Identify which cell holds the provided text, then report its (X, Y) central coordinate. 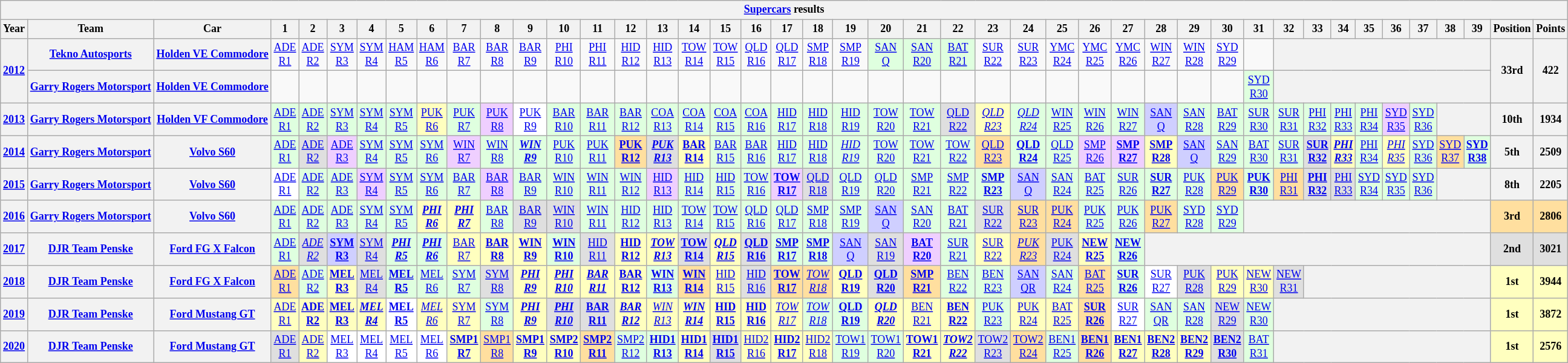
24 (1028, 29)
422 (1551, 70)
PUKR7 (464, 119)
WINR25 (1062, 119)
26 (1095, 29)
HIDR14 (694, 185)
2205 (1551, 185)
NEWR29 (1227, 314)
3rd (1512, 217)
HID2R18 (818, 347)
SMP1R8 (497, 347)
PHIR35 (1396, 152)
2016 (15, 217)
HID1R13 (662, 347)
SYDR30 (1259, 87)
2509 (1551, 152)
SMP2R11 (598, 347)
21 (922, 29)
8th (1512, 185)
5th (1512, 152)
PUKR11 (598, 152)
4 (371, 29)
BATR31 (1259, 347)
22 (958, 29)
SMPR22 (958, 185)
YMCR24 (1062, 54)
QLDR15 (725, 249)
SYDR38 (1477, 152)
SURR21 (958, 249)
SMPR28 (1161, 152)
WINR28 (1194, 54)
BARR16 (756, 152)
6 (432, 29)
TOW2R24 (1028, 347)
Points (1551, 29)
14 (694, 29)
PUKR26 (1128, 217)
BARR10 (564, 119)
SMPR27 (1128, 152)
PUKR30 (1259, 185)
PUKR25 (1095, 217)
BATR30 (1259, 152)
TOWR16 (756, 185)
BEN1R27 (1128, 347)
Year (15, 29)
SMPR23 (993, 185)
BEN2R30 (1227, 347)
3021 (1551, 249)
WINR26 (1095, 119)
TOW1R21 (922, 347)
10 (564, 29)
YMCR25 (1095, 54)
PHIR31 (1289, 185)
Position (1512, 29)
SMP2R12 (631, 347)
BENR21 (922, 314)
1934 (1551, 119)
5 (402, 29)
COAR15 (725, 119)
PHIR7 (464, 217)
SMP2R10 (564, 347)
31 (1259, 29)
2806 (1551, 217)
29 (1194, 29)
25 (1062, 29)
2576 (1551, 347)
SURR30 (1259, 119)
Team (91, 29)
33rd (1512, 70)
2012 (15, 70)
WINR8 (497, 152)
1 (285, 29)
PUKR13 (662, 152)
Holden VF Commodore (212, 119)
SMPR17 (787, 249)
3 (342, 29)
39 (1477, 29)
BEN2R29 (1194, 347)
BEN2R28 (1161, 347)
TOW2R22 (958, 347)
BARR14 (694, 152)
19 (851, 29)
Tekno Autosports (91, 54)
18 (818, 29)
BATR29 (1227, 119)
38 (1451, 29)
37 (1423, 29)
36 (1396, 29)
YMCR26 (1128, 54)
28 (1161, 29)
PUKR9 (531, 119)
COAR14 (694, 119)
SURR32 (1318, 152)
QLDR25 (1062, 152)
SANR19 (886, 249)
SYDR28 (1194, 217)
20 (886, 29)
HID2R16 (756, 347)
HAMR6 (432, 54)
2013 (15, 119)
33 (1318, 29)
2 (313, 29)
QLDR18 (818, 185)
3872 (1551, 314)
PUKR6 (432, 119)
NEWR31 (1289, 282)
HID2R17 (787, 347)
TOW1R20 (886, 347)
HID1R15 (725, 347)
Supercars results (784, 10)
HIDR11 (598, 249)
27 (1128, 29)
10th (1512, 119)
23 (993, 29)
TOWR13 (662, 249)
32 (1289, 29)
BEN1R25 (1062, 347)
PUKR8 (497, 119)
PHIR5 (402, 249)
BEN1R26 (1095, 347)
16 (756, 29)
2019 (15, 314)
2015 (15, 185)
WINR7 (464, 152)
8 (497, 29)
SMP1R7 (464, 347)
2017 (15, 249)
35 (1370, 29)
TOW1R19 (851, 347)
17 (787, 29)
PHIR11 (598, 54)
30 (1227, 29)
PUKR12 (631, 152)
2nd (1512, 249)
BARR15 (725, 152)
BENR23 (993, 282)
WINR12 (631, 185)
TOW2R23 (993, 347)
13 (662, 29)
7 (464, 29)
QLDR22 (958, 119)
2014 (15, 152)
3944 (1551, 282)
2020 (15, 347)
PUKR27 (1161, 217)
SMP1R9 (531, 347)
9 (531, 29)
NEWR25 (1095, 249)
12 (631, 29)
SMPR26 (1095, 152)
TOWR22 (958, 152)
HAMR5 (402, 54)
15 (725, 29)
34 (1343, 29)
HID1R14 (694, 347)
Car (212, 29)
2018 (15, 282)
BATR20 (922, 249)
11 (598, 29)
NEWR26 (1128, 249)
COAR13 (662, 119)
SANR29 (1227, 152)
SYDR37 (1451, 152)
SYDR34 (1370, 185)
COAR16 (756, 119)
PUKR10 (564, 152)
